Locate the cell with the specified text and output its (x, y) center coordinate. 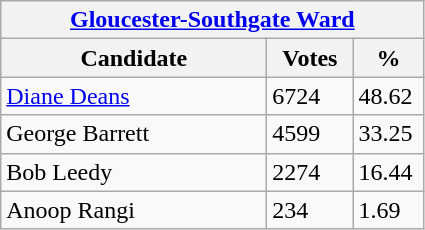
33.25 (388, 134)
4599 (310, 134)
6724 (310, 96)
48.62 (388, 96)
Bob Leedy (134, 172)
16.44 (388, 172)
1.69 (388, 210)
George Barrett (134, 134)
% (388, 58)
234 (310, 210)
Anoop Rangi (134, 210)
2274 (310, 172)
Votes (310, 58)
Gloucester-Southgate Ward (212, 20)
Candidate (134, 58)
Diane Deans (134, 96)
